Locate the cell with the specified text and output its (x, y) center coordinate. 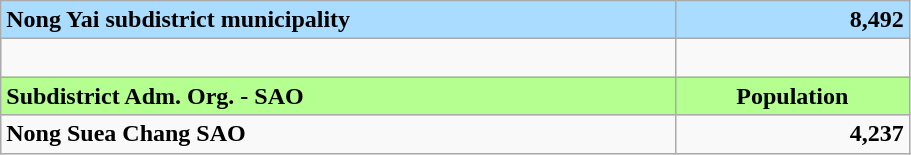
4,237 (792, 134)
8,492 (792, 20)
Nong Yai subdistrict municipality (338, 20)
Population (792, 96)
Subdistrict Adm. Org. - SAO (338, 96)
Nong Suea Chang SAO (338, 134)
